From the cell containing the given text, extract its center point as (x, y) coordinate. 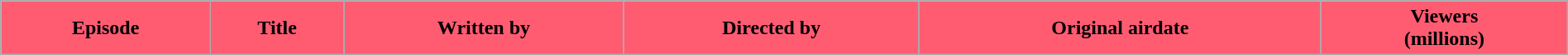
Directed by (771, 28)
Original airdate (1120, 28)
Title (278, 28)
Episode (106, 28)
Viewers(millions) (1444, 28)
Written by (485, 28)
